Return [X, Y] of the center of cell containing provided text 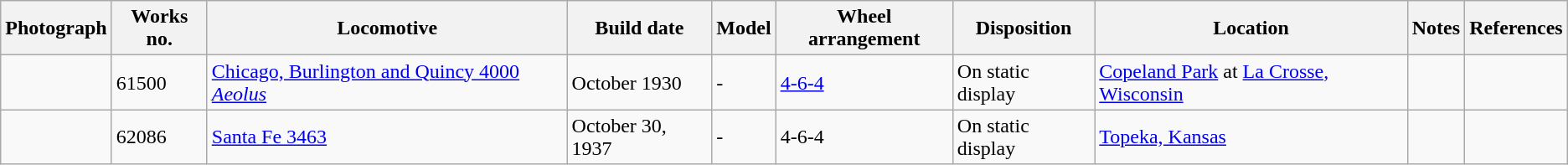
October 30, 1937 [640, 137]
Build date [640, 28]
Disposition [1024, 28]
October 1930 [640, 82]
Photograph [56, 28]
Locomotive [387, 28]
Chicago, Burlington and Quincy 4000 Aeolus [387, 82]
Wheel arrangement [864, 28]
Santa Fe 3463 [387, 137]
62086 [159, 137]
Copeland Park at La Crosse, Wisconsin [1251, 82]
61500 [159, 82]
Model [744, 28]
Notes [1436, 28]
References [1516, 28]
Location [1251, 28]
Works no. [159, 28]
Topeka, Kansas [1251, 137]
